Search for the cell housing the specified text and yield its (x, y) center coordinate. 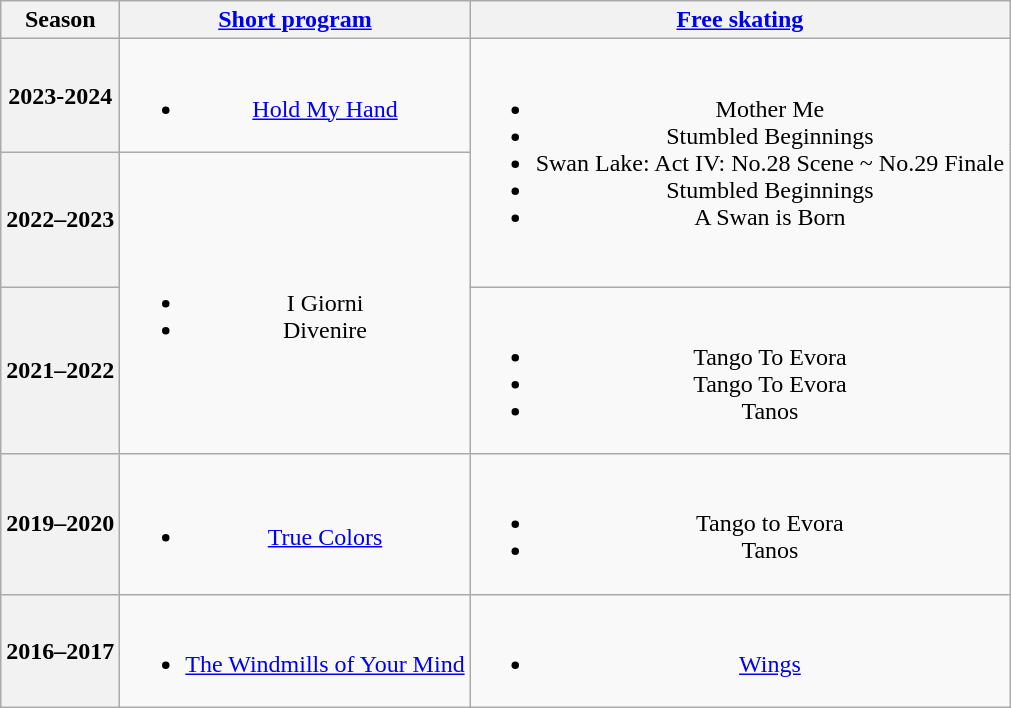
Tango To Evora Tango To Evora Tanos (740, 370)
Wings (740, 650)
Hold My Hand (295, 96)
Mother MeStumbled BeginningsSwan Lake: Act IV: No.28 Scene ~ No.29 FinaleStumbled BeginningsA Swan is Born (740, 163)
2022–2023 (60, 220)
2021–2022 (60, 370)
I Giorni Divenire (295, 303)
True Colors (295, 524)
2016–2017 (60, 650)
Short program (295, 20)
Season (60, 20)
Free skating (740, 20)
2019–2020 (60, 524)
Tango to EvoraTanos (740, 524)
2023-2024 (60, 96)
The Windmills of Your Mind (295, 650)
